Locate the cell with the specified text and output its [x, y] center coordinate. 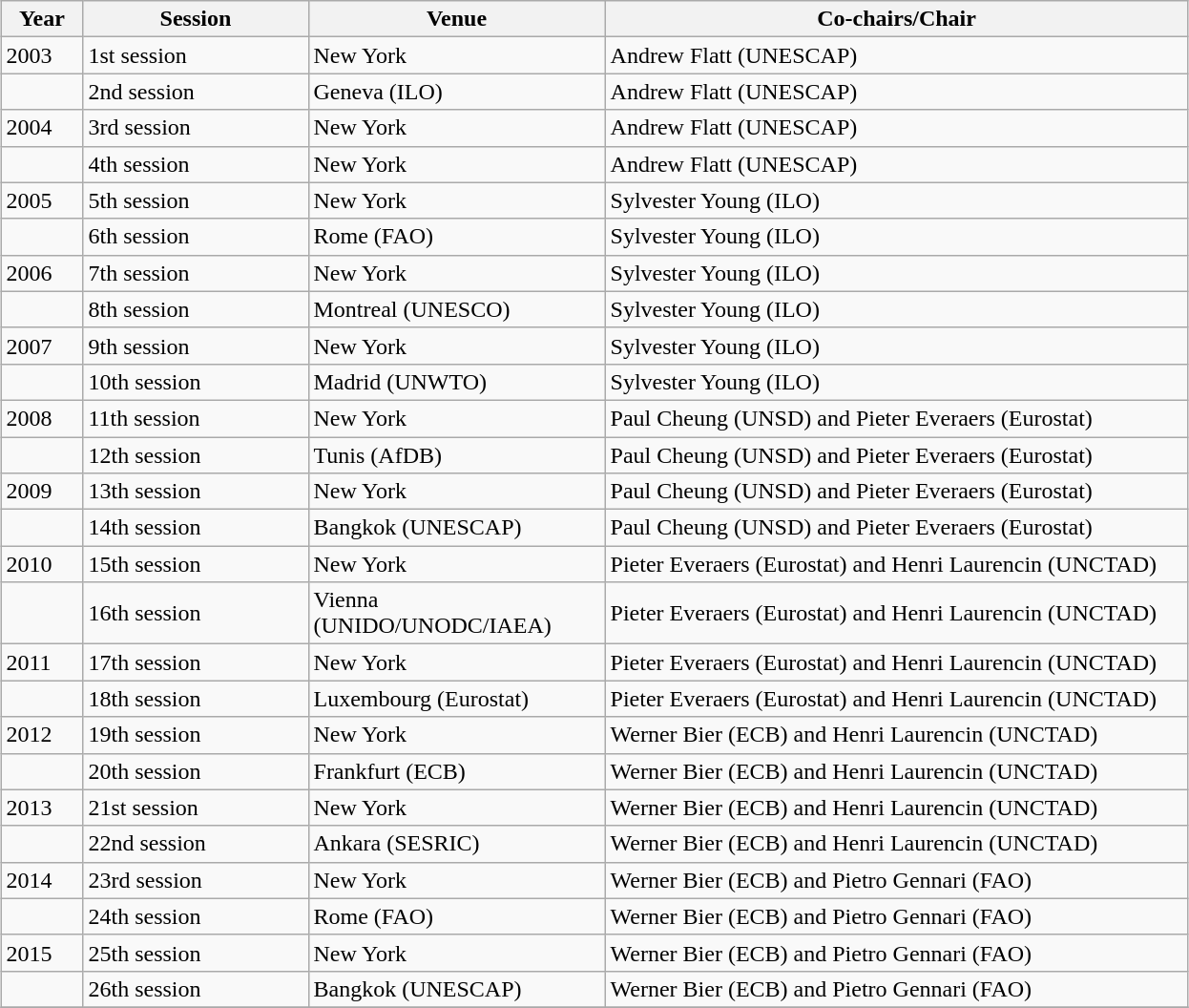
17th session [196, 662]
2010 [42, 564]
2014 [42, 880]
Venue [456, 19]
2007 [42, 346]
12th session [196, 455]
7th session [196, 273]
10th session [196, 382]
Year [42, 19]
2005 [42, 200]
9th session [196, 346]
2006 [42, 273]
Luxembourg (Eurostat) [456, 699]
Co-chairs/Chair [897, 19]
13th session [196, 492]
Session [196, 19]
15th session [196, 564]
24th session [196, 916]
2004 [42, 128]
Montreal (UNESCO) [456, 309]
Vienna (UNIDO/UNODC/IAEA) [456, 613]
2011 [42, 662]
14th session [196, 528]
18th session [196, 699]
11th session [196, 418]
2008 [42, 418]
21st session [196, 808]
16th session [196, 613]
20th session [196, 771]
2003 [42, 55]
Frankfurt (ECB) [456, 771]
8th session [196, 309]
6th session [196, 237]
4th session [196, 164]
5th session [196, 200]
Ankara (SESRIC) [456, 844]
2nd session [196, 92]
Geneva (ILO) [456, 92]
1st session [196, 55]
25th session [196, 953]
22nd session [196, 844]
2015 [42, 953]
2013 [42, 808]
2009 [42, 492]
Tunis (AfDB) [456, 455]
3rd session [196, 128]
26th session [196, 989]
23rd session [196, 880]
19th session [196, 735]
2012 [42, 735]
Madrid (UNWTO) [456, 382]
